Scan for the cell matching the given text and deliver its [x, y] coordinate at center. 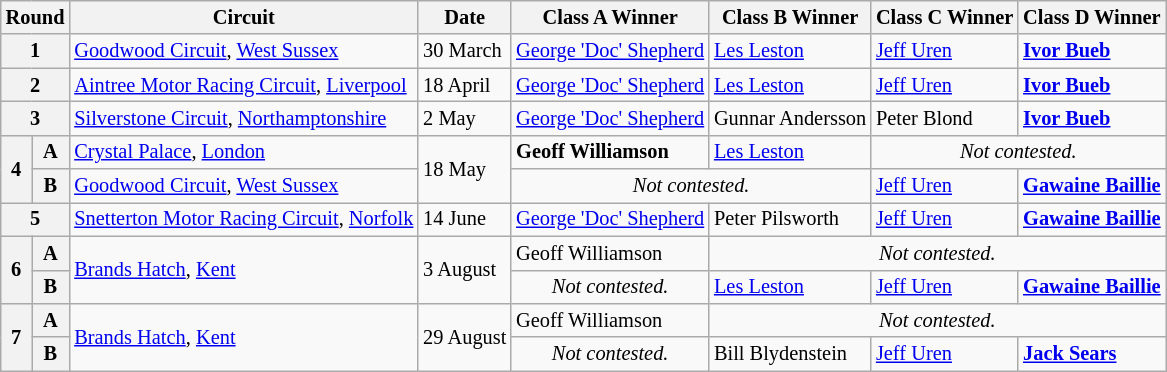
5 [36, 219]
Class D Winner [1092, 17]
Snetterton Motor Racing Circuit, Norfolk [244, 219]
Circuit [244, 17]
3 August [464, 270]
Date [464, 17]
14 June [464, 219]
30 March [464, 51]
3 [36, 118]
4 [16, 168]
Gunnar Andersson [790, 118]
Class A Winner [610, 17]
Aintree Motor Racing Circuit, Liverpool [244, 85]
Bill Blydenstein [790, 354]
Silverstone Circuit, Northamptonshire [244, 118]
Class B Winner [790, 17]
18 April [464, 85]
1 [36, 51]
2 May [464, 118]
Class C Winner [944, 17]
Crystal Palace, London [244, 152]
7 [16, 336]
29 August [464, 336]
Jack Sears [1092, 354]
Peter Pilsworth [790, 219]
2 [36, 85]
Round [36, 17]
18 May [464, 168]
Peter Blond [944, 118]
6 [16, 270]
